Return the (X, Y) coordinate for the center point of the cell that contains the specified text.  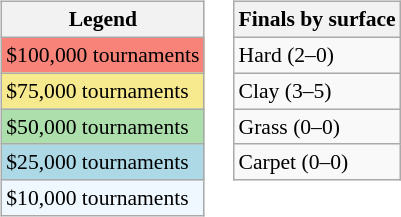
$50,000 tournaments (102, 127)
$100,000 tournaments (102, 55)
Clay (3–5) (318, 91)
Legend (102, 20)
$25,000 tournaments (102, 162)
Hard (2–0) (318, 55)
$75,000 tournaments (102, 91)
Grass (0–0) (318, 127)
Carpet (0–0) (318, 162)
Finals by surface (318, 20)
$10,000 tournaments (102, 198)
